Extract the (X, Y) coordinate from the center of the cell holding the provided text.  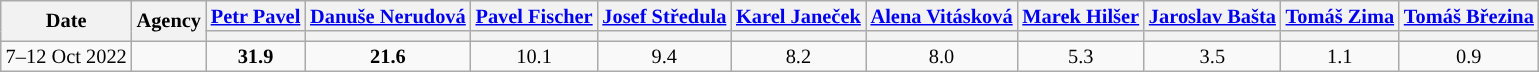
Josef Středula (664, 16)
Jaroslav Bašta (1212, 16)
8.2 (798, 56)
Date (66, 20)
10.1 (534, 56)
Pavel Fischer (534, 16)
3.5 (1212, 56)
Marek Hilšer (1080, 16)
Petr Pavel (256, 16)
Tomáš Březina (1469, 16)
8.0 (942, 56)
21.6 (388, 56)
1.1 (1340, 56)
Alena Vitásková (942, 16)
Karel Janeček (798, 16)
9.4 (664, 56)
31.9 (256, 56)
7–12 Oct 2022 (66, 56)
0.9 (1469, 56)
Agency (169, 20)
Tomáš Zima (1340, 16)
5.3 (1080, 56)
Danuše Nerudová (388, 16)
